Output the (x, y) coordinate of the center of the cell containing the given text.  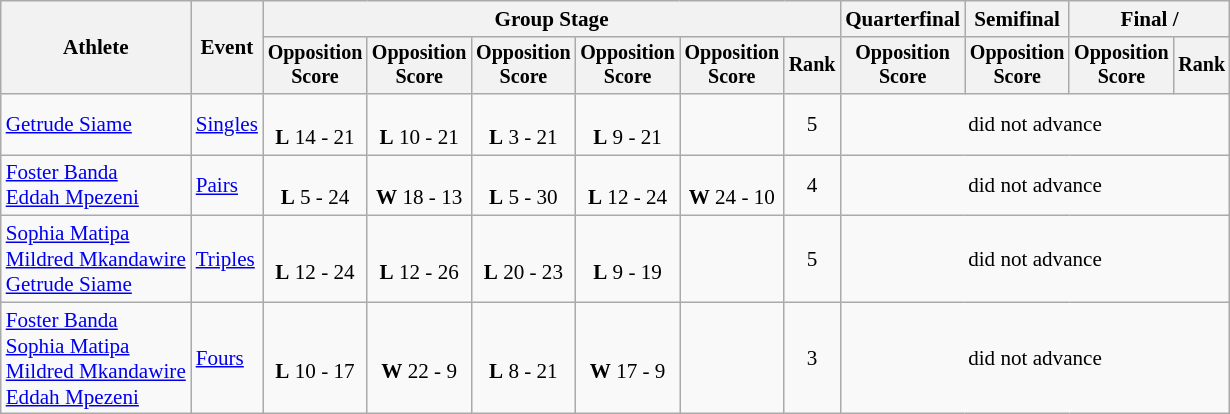
Semifinal (1017, 18)
Pairs (227, 186)
L 12 - 26 (419, 259)
W 24 - 10 (732, 186)
Athlete (96, 48)
Event (227, 48)
Sophia MatipaMildred MkandawireGetrude Siame (96, 259)
L 5 - 30 (523, 186)
L 3 - 21 (523, 124)
Fours (227, 358)
4 (812, 186)
Singles (227, 124)
W 17 - 9 (627, 358)
3 (812, 358)
L 5 - 24 (315, 186)
L 10 - 21 (419, 124)
Getrude Siame (96, 124)
L 8 - 21 (523, 358)
L 9 - 21 (627, 124)
L 20 - 23 (523, 259)
Foster BandaSophia MatipaMildred MkandawireEddah Mpezeni (96, 358)
L 14 - 21 (315, 124)
Group Stage (552, 18)
W 18 - 13 (419, 186)
L 10 - 17 (315, 358)
W 22 - 9 (419, 358)
Foster BandaEddah Mpezeni (96, 186)
Triples (227, 259)
Final / (1149, 18)
L 9 - 19 (627, 259)
Quarterfinal (902, 18)
